Find where the given text appears and provide that cell's center as [X, Y] coordinate. 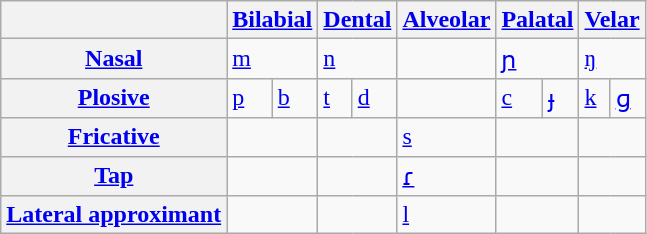
p [250, 98]
n [358, 59]
Palatal [538, 20]
Velar [612, 20]
Tap [114, 176]
Nasal [114, 59]
ŋ [612, 59]
ɡ [628, 98]
l [446, 215]
Fricative [114, 137]
m [272, 59]
d [374, 98]
Lateral approximant [114, 215]
k [594, 98]
ɟ [560, 98]
Bilabial [272, 20]
t [335, 98]
c [520, 98]
Alveolar [446, 20]
b [295, 98]
ɾ [446, 176]
s [446, 137]
Dental [358, 20]
ɲ [538, 59]
Plosive [114, 98]
